Determine the (X, Y) coordinate at the center of the cell enclosing the given text.  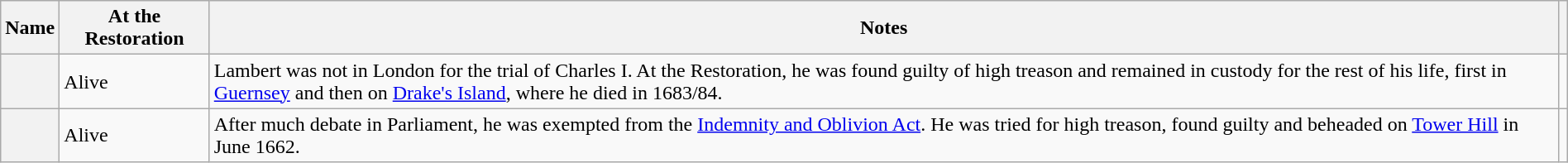
Notes (883, 28)
At the Restoration (134, 28)
Name (30, 28)
